From the cell containing the given text, extract its center point as [X, Y] coordinate. 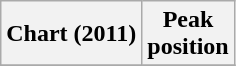
Peakposition [188, 34]
Chart (2011) [72, 34]
